Return the (X, Y) coordinate for the center point of the cell that contains the specified text.  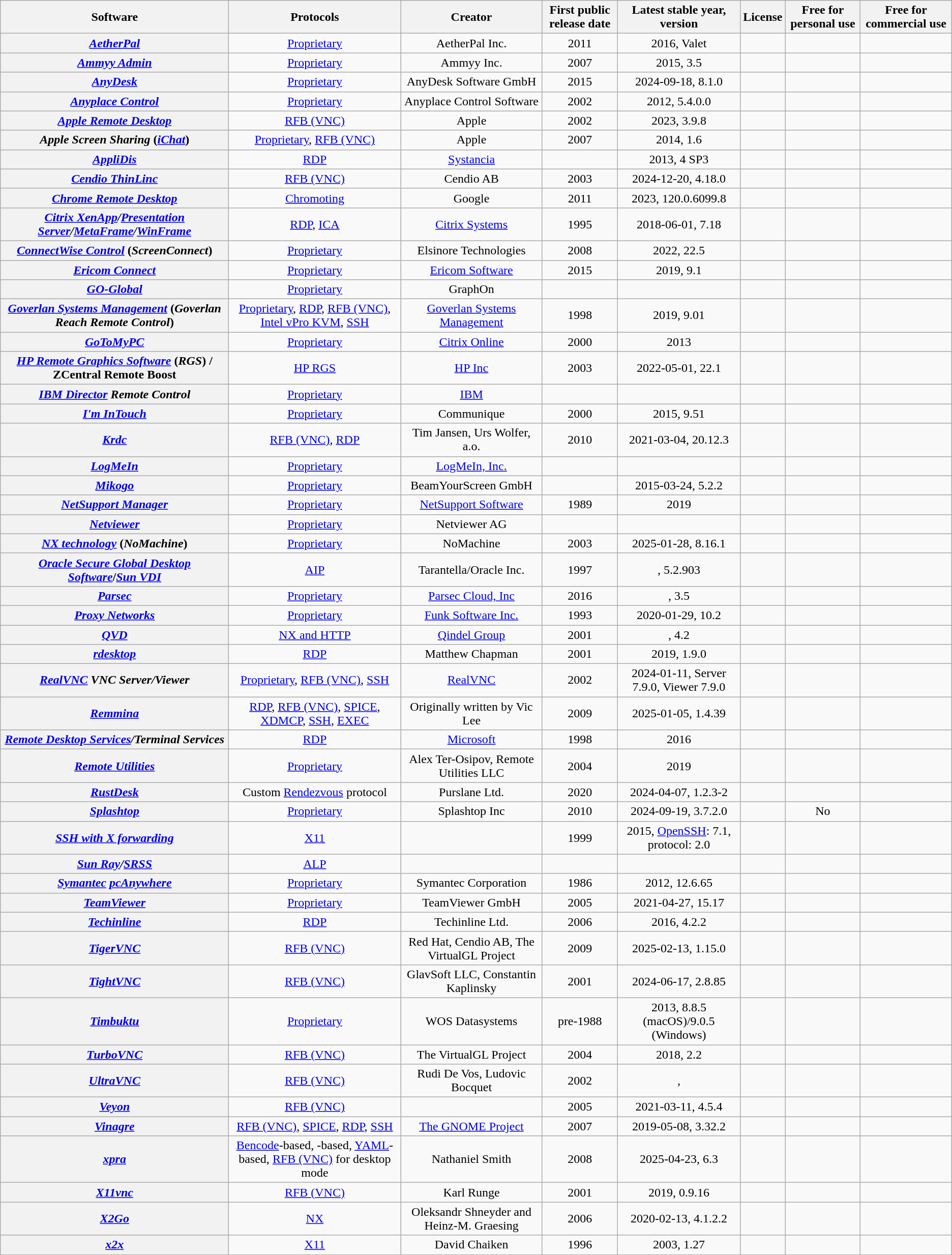
Protocols (315, 17)
No (823, 811)
Techinline Ltd. (471, 922)
TeamViewer (115, 902)
The VirtualGL Project (471, 1055)
AetherPal (115, 43)
TurboVNC (115, 1055)
The GNOME Project (471, 1126)
RDP, ICA (315, 224)
2018, 2.2 (678, 1055)
RFB (VNC), RDP (315, 440)
Sun Ray/SRSS (115, 864)
Oracle Secure Global Desktop Software/Sun VDI (115, 570)
Symantec Corporation (471, 883)
2013, 8.8.5 (macOS)/9.0.5 (Windows) (678, 1021)
Purslane Ltd. (471, 792)
RustDesk (115, 792)
ConnectWise Control (ScreenConnect) (115, 250)
NetSupport Software (471, 505)
Krdc (115, 440)
UltraVNC (115, 1081)
Netviewer (115, 524)
2020-02-13, 4.1.2.2 (678, 1219)
Symantec pcAnywhere (115, 883)
2013, 4 SP3 (678, 159)
2015, OpenSSH: 7.1, protocol: 2.0 (678, 837)
HP Remote Graphics Software (RGS) / ZCentral Remote Boost (115, 368)
2025-01-28, 8.16.1 (678, 543)
Custom Rendezvous protocol (315, 792)
Red Hat, Cendio AB, The VirtualGL Project (471, 948)
ALP (315, 864)
, (678, 1081)
, 3.5 (678, 596)
2012, 12.6.65 (678, 883)
Goverlan Systems Management (Goverlan Reach Remote Control) (115, 315)
, 5.2.903 (678, 570)
HP Inc (471, 368)
WOS Datasystems (471, 1021)
Matthew Chapman (471, 654)
Citrix Online (471, 342)
Alex Ter-Osipov, Remote Utilities LLC (471, 766)
2015-03-24, 5.2.2 (678, 485)
Ericom Software (471, 270)
2015, 9.51 (678, 414)
2020 (580, 792)
2023, 3.9.8 (678, 121)
Vinagre (115, 1126)
Tim Jansen, Urs Wolfer, a.o. (471, 440)
2019, 1.9.0 (678, 654)
Anyplace Control Software (471, 101)
Parsec (115, 596)
1996 (580, 1245)
2016, Valet (678, 43)
2013 (678, 342)
2019, 9.1 (678, 270)
HP RGS (315, 368)
AIP (315, 570)
NetSupport Manager (115, 505)
AnyDesk (115, 82)
2021-03-04, 20.12.3 (678, 440)
Timbuktu (115, 1021)
NX and HTTP (315, 634)
Netviewer AG (471, 524)
Bencode-based, -based, YAML-based, RFB (VNC) for desktop mode (315, 1159)
LogMeIn (115, 466)
QVD (115, 634)
Communique (471, 414)
AetherPal Inc. (471, 43)
RDP, RFB (VNC), SPICE, XDMCP, SSH, EXEC (315, 713)
2019, 0.9.16 (678, 1192)
Systancia (471, 159)
2024-09-19, 3.7.2.0 (678, 811)
2024-01-11, Server 7.9.0, Viewer 7.9.0 (678, 681)
x2x (115, 1245)
LogMeIn, Inc. (471, 466)
rdesktop (115, 654)
2020-01-29, 10.2 (678, 615)
Ericom Connect (115, 270)
2024-04-07, 1.2.3-2 (678, 792)
Chromoting (315, 198)
2019, 9.01 (678, 315)
2024-09-18, 8.1.0 (678, 82)
Proxy Networks (115, 615)
First public release date (580, 17)
SSH with X forwarding (115, 837)
Proprietary, RFB (VNC) (315, 140)
NX (315, 1219)
2025-02-13, 1.15.0 (678, 948)
Apple Remote Desktop (115, 121)
IBM Director Remote Control (115, 394)
, 4.2 (678, 634)
Veyon (115, 1107)
Goverlan Systems Management (471, 315)
Mikogo (115, 485)
2014, 1.6 (678, 140)
2018-06-01, 7.18 (678, 224)
RealVNC VNC Server/Viewer (115, 681)
Nathaniel Smith (471, 1159)
xpra (115, 1159)
2019-05-08, 3.32.2 (678, 1126)
Citrix XenApp/Presentation Server/MetaFrame/WinFrame (115, 224)
1993 (580, 615)
GraphOn (471, 289)
BeamYourScreen GmbH (471, 485)
2024-12-20, 4.18.0 (678, 179)
Anyplace Control (115, 101)
2012, 5.4.0.0 (678, 101)
TigerVNC (115, 948)
2023, 120.0.6099.8 (678, 198)
Microsoft (471, 740)
GlavSoft LLC, Constantin Kaplinsky (471, 981)
AnyDesk Software GmbH (471, 82)
Proprietary, RDP, RFB (VNC), Intel vPro KVM, SSH (315, 315)
Latest stable year, version (678, 17)
Cendio ThinLinc (115, 179)
1995 (580, 224)
NoMachine (471, 543)
Citrix Systems (471, 224)
Splashtop Inc (471, 811)
Originally written by Vic Lee (471, 713)
Cendio AB (471, 179)
Elsinore Technologies (471, 250)
RealVNC (471, 681)
TightVNC (115, 981)
Software (115, 17)
Parsec Cloud, Inc (471, 596)
Free for commercial use (906, 17)
2021-03-11, 4.5.4 (678, 1107)
AppliDis (115, 159)
Remmina (115, 713)
Splashtop (115, 811)
Apple Screen Sharing (iChat) (115, 140)
License (763, 17)
2022-05-01, 22.1 (678, 368)
RFB (VNC), SPICE, RDP, SSH (315, 1126)
1989 (580, 505)
2015, 3.5 (678, 63)
2022, 22.5 (678, 250)
Chrome Remote Desktop (115, 198)
Proprietary, RFB (VNC), SSH (315, 681)
I'm InTouch (115, 414)
2025-04-23, 6.3 (678, 1159)
2025-01-05, 1.4.39 (678, 713)
2003, 1.27 (678, 1245)
1986 (580, 883)
Funk Software Inc. (471, 615)
Remote Utilities (115, 766)
Remote Desktop Services/Terminal Services (115, 740)
Tarantella/Oracle Inc. (471, 570)
1997 (580, 570)
Oleksandr Shneyder and Heinz-M. Graesing (471, 1219)
IBM (471, 394)
X2Go (115, 1219)
2021-04-27, 15.17 (678, 902)
2024-06-17, 2.8.85 (678, 981)
NX technology (NoMachine) (115, 543)
Free for personal use (823, 17)
1999 (580, 837)
GoToMyPC (115, 342)
Ammyy Admin (115, 63)
TeamViewer GmbH (471, 902)
David Chaiken (471, 1245)
Rudi De Vos, Ludovic Bocquet (471, 1081)
pre-1988 (580, 1021)
Qindel Group (471, 634)
Ammyy Inc. (471, 63)
Karl Runge (471, 1192)
GO-Global (115, 289)
X11vnc (115, 1192)
Techinline (115, 922)
2016, 4.2.2 (678, 922)
Google (471, 198)
Creator (471, 17)
